Search for the cell housing the specified text and yield its (X, Y) center coordinate. 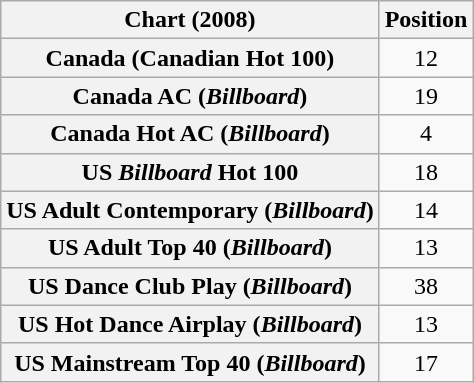
14 (426, 210)
18 (426, 172)
12 (426, 58)
4 (426, 134)
Position (426, 20)
17 (426, 362)
US Billboard Hot 100 (190, 172)
US Adult Top 40 (Billboard) (190, 248)
US Hot Dance Airplay (Billboard) (190, 324)
US Adult Contemporary (Billboard) (190, 210)
Canada (Canadian Hot 100) (190, 58)
US Dance Club Play (Billboard) (190, 286)
Chart (2008) (190, 20)
US Mainstream Top 40 (Billboard) (190, 362)
Canada AC (Billboard) (190, 96)
Canada Hot AC (Billboard) (190, 134)
19 (426, 96)
38 (426, 286)
